Search for the cell housing the specified text and yield its [X, Y] center coordinate. 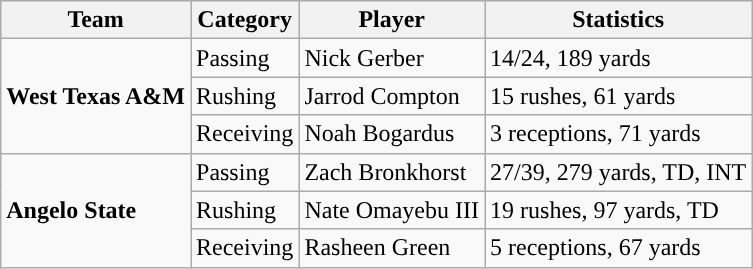
Statistics [618, 20]
Jarrod Compton [392, 96]
15 rushes, 61 yards [618, 96]
Noah Bogardus [392, 134]
Player [392, 20]
27/39, 279 yards, TD, INT [618, 172]
3 receptions, 71 yards [618, 134]
Team [96, 20]
West Texas A&M [96, 96]
19 rushes, 97 yards, TD [618, 210]
14/24, 189 yards [618, 58]
Category [244, 20]
Zach Bronkhorst [392, 172]
Nate Omayebu III [392, 210]
Angelo State [96, 210]
Nick Gerber [392, 58]
Rasheen Green [392, 248]
5 receptions, 67 yards [618, 248]
